From the cell containing the given text, extract its center point as (x, y) coordinate. 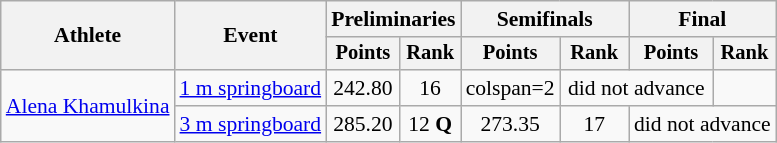
1 m springboard (251, 88)
Semifinals (545, 19)
Event (251, 36)
12 Q (430, 124)
242.80 (363, 88)
Final (702, 19)
colspan=2 (510, 88)
Preliminaries (393, 19)
285.20 (363, 124)
Athlete (88, 36)
273.35 (510, 124)
17 (594, 124)
3 m springboard (251, 124)
Alena Khamulkina (88, 106)
16 (430, 88)
